Return (X, Y) of the center of cell containing provided text 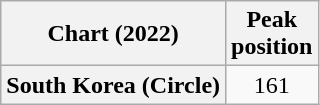
Peakposition (272, 34)
Chart (2022) (114, 34)
161 (272, 85)
South Korea (Circle) (114, 85)
